For the text-containing cell, return its midpoint in (x, y) coordinate format. 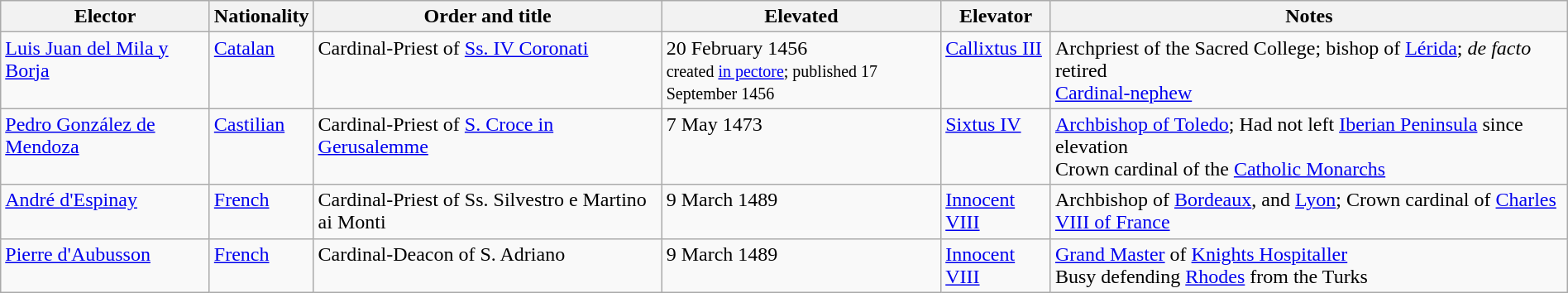
Cardinal-Deacon of S. Adriano (488, 265)
Nationality (261, 17)
Grand Master of Knights HospitallerBusy defending Rhodes from the Turks (1308, 265)
Elevator (996, 17)
Elector (106, 17)
Pierre d'Aubusson (106, 265)
Order and title (488, 17)
Elevated (801, 17)
Luis Juan del Mila y Borja (106, 70)
Castilian (261, 146)
Pedro González de Mendoza (106, 146)
Sixtus IV (996, 146)
Catalan (261, 70)
Cardinal-Priest of S. Croce in Gerusalemme (488, 146)
Cardinal-Priest of Ss. IV Coronati (488, 70)
Cardinal-Priest of Ss. Silvestro e Martino ai Monti (488, 212)
Callixtus III (996, 70)
Archpriest of the Sacred College; bishop of Lérida; de facto retiredCardinal-nephew (1308, 70)
Archbishop of Toledo; Had not left Iberian Peninsula since elevationCrown cardinal of the Catholic Monarchs (1308, 146)
André d'Espinay (106, 212)
7 May 1473 (801, 146)
Archbishop of Bordeaux, and Lyon; Crown cardinal of Charles VIII of France (1308, 212)
20 February 1456created in pectore; published 17 September 1456 (801, 70)
Notes (1308, 17)
